Output the (x, y) coordinate of the center of the cell containing the given text.  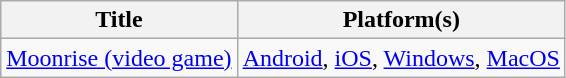
Title (119, 20)
Android, iOS, Windows, MacOS (401, 58)
Platform(s) (401, 20)
Moonrise (video game) (119, 58)
